Search for the cell housing the specified text and yield its [X, Y] center coordinate. 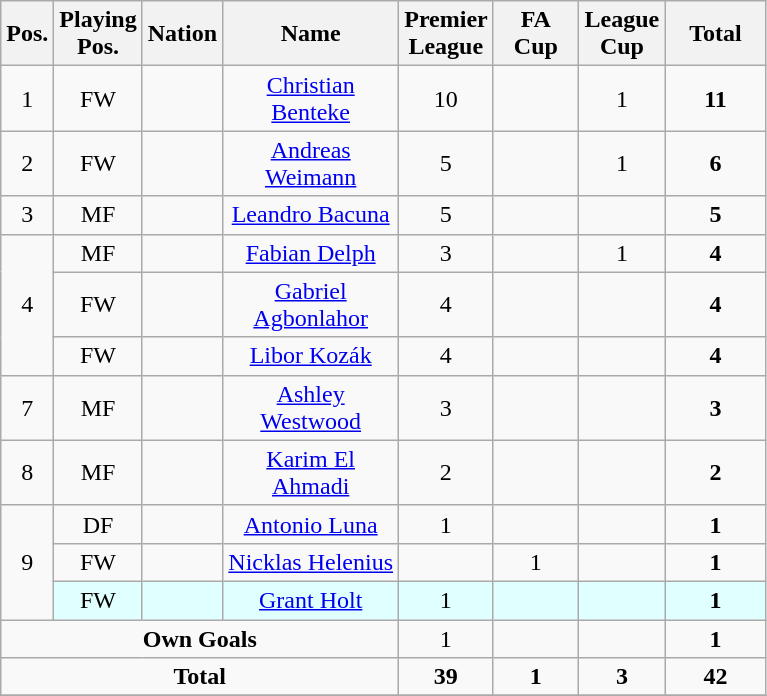
DF [98, 524]
Name [311, 34]
Antonio Luna [311, 524]
Nicklas Helenius [311, 562]
Andreas Weimann [311, 164]
42 [716, 677]
Own Goals [200, 639]
Grant Holt [311, 600]
Gabriel Agbonlahor [311, 304]
Ashley Westwood [311, 408]
39 [446, 677]
League Cup [622, 34]
7 [28, 408]
Premier League [446, 34]
Libor Kozák [311, 356]
Pos. [28, 34]
9 [28, 562]
Christian Benteke [311, 98]
Karim El Ahmadi [311, 472]
FA Cup [536, 34]
6 [716, 164]
10 [446, 98]
8 [28, 472]
Fabian Delph [311, 253]
Playing Pos. [98, 34]
11 [716, 98]
Leandro Bacuna [311, 215]
Nation [182, 34]
